Find where the given text appears and provide that cell's center as [x, y] coordinate. 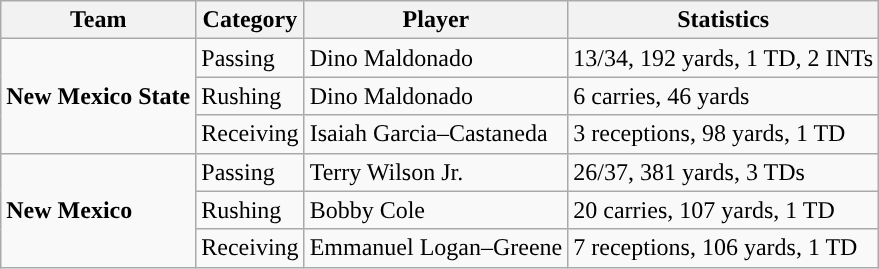
Bobby Cole [436, 210]
New Mexico [98, 210]
20 carries, 107 yards, 1 TD [724, 210]
7 receptions, 106 yards, 1 TD [724, 248]
13/34, 192 yards, 1 TD, 2 INTs [724, 58]
Category [250, 20]
3 receptions, 98 yards, 1 TD [724, 134]
Player [436, 20]
Terry Wilson Jr. [436, 172]
New Mexico State [98, 96]
Isaiah Garcia–Castaneda [436, 134]
26/37, 381 yards, 3 TDs [724, 172]
6 carries, 46 yards [724, 96]
Statistics [724, 20]
Emmanuel Logan–Greene [436, 248]
Team [98, 20]
